Detect which cell encompasses the target text, then output its [x, y] center coordinate. 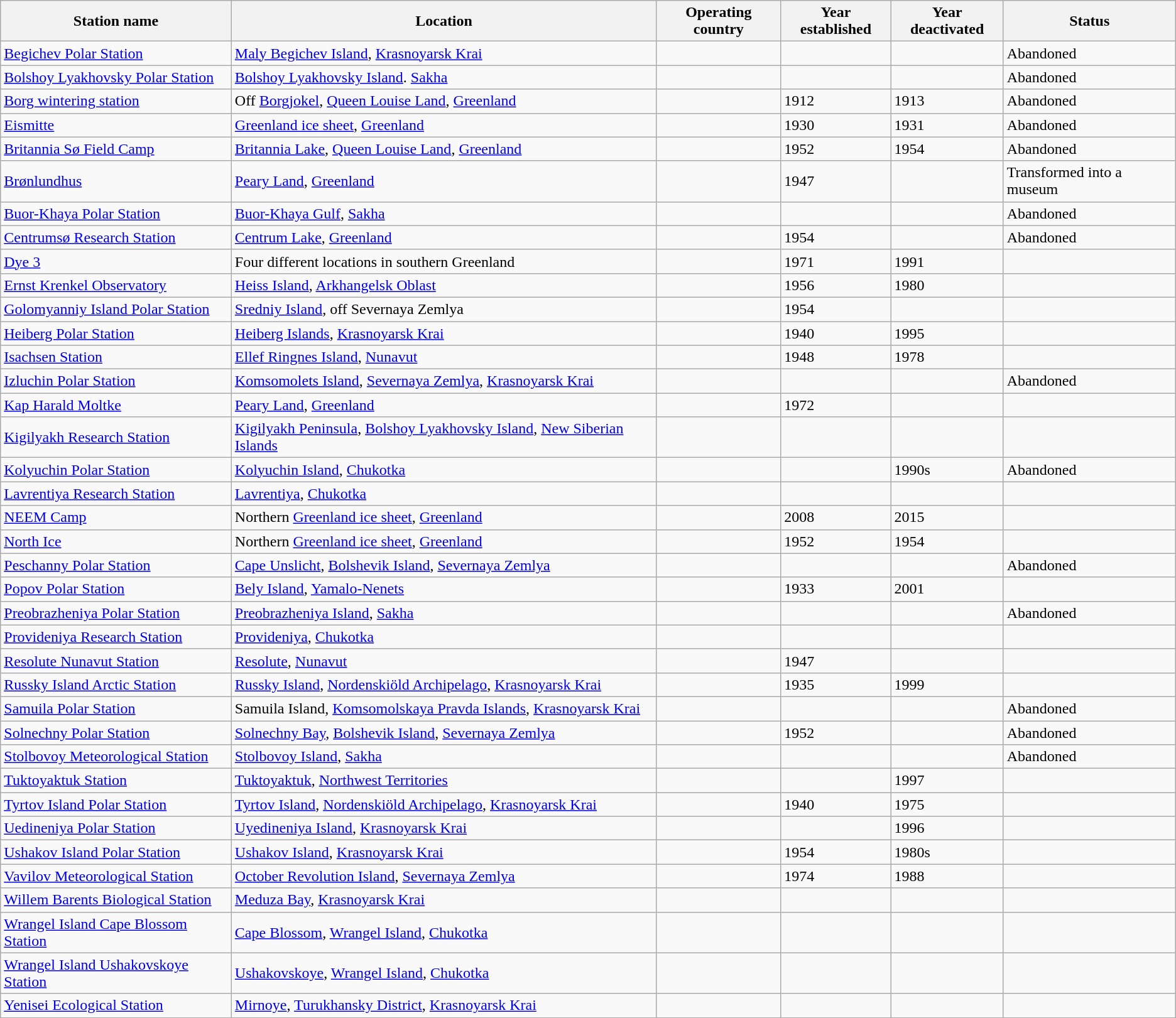
1997 [947, 781]
October Revolution Island, Severnaya Zemlya [444, 876]
Russky Island Arctic Station [116, 685]
Izluchin Polar Station [116, 381]
Stolbovoy Island, Sakha [444, 757]
Bolshoy Lyakhovsky Island. Sakha [444, 77]
Provideniya, Chukotka [444, 637]
Centrum Lake, Greenland [444, 237]
Willem Barents Biological Station [116, 900]
Vavilov Meteorological Station [116, 876]
Four different locations in southern Greenland [444, 261]
Heiberg Polar Station [116, 333]
Bolshoy Lyakhovsky Polar Station [116, 77]
Kigilyakh Research Station [116, 437]
Bely Island, Yamalo-Nenets [444, 589]
Operating country [719, 21]
Kap Harald Moltke [116, 405]
Ellef Ringnes Island, Nunavut [444, 357]
Uedineniya Polar Station [116, 828]
1948 [836, 357]
Maly Begichev Island, Krasnoyarsk Krai [444, 53]
Britannia Lake, Queen Louise Land, Greenland [444, 149]
1980 [947, 285]
1933 [836, 589]
Buor-Khaya Polar Station [116, 214]
Tyrtov Island, Nordenskiöld Archipelago, Krasnoyarsk Krai [444, 804]
1999 [947, 685]
Centrumsø Research Station [116, 237]
Solnechny Polar Station [116, 733]
Lavrentiya Research Station [116, 494]
Status [1089, 21]
Samuila Island, Komsomolskaya Pravda Islands, Krasnoyarsk Krai [444, 708]
Begichev Polar Station [116, 53]
1935 [836, 685]
Transformed into a museum [1089, 181]
Ushakov Island, Krasnoyarsk Krai [444, 852]
1930 [836, 125]
Tuktoyaktuk, Northwest Territories [444, 781]
Kolyuchin Island, Chukotka [444, 470]
Resolute, Nunavut [444, 661]
Stolbovoy Meteorological Station [116, 757]
1971 [836, 261]
Preobrazheniya Polar Station [116, 613]
Meduza Bay, Krasnoyarsk Krai [444, 900]
Eismitte [116, 125]
Dye 3 [116, 261]
1972 [836, 405]
1912 [836, 101]
Ushakovskoye, Wrangel Island, Chukotka [444, 973]
1978 [947, 357]
1980s [947, 852]
1975 [947, 804]
Samuila Polar Station [116, 708]
Kigilyakh Peninsula, Bolshoy Lyakhovsky Island, New Siberian Islands [444, 437]
North Ice [116, 541]
1995 [947, 333]
Russky Island, Nordenskiöld Archipelago, Krasnoyarsk Krai [444, 685]
Sredniy Island, off Severnaya Zemlya [444, 309]
Heiberg Islands, Krasnoyarsk Krai [444, 333]
2015 [947, 517]
1996 [947, 828]
2001 [947, 589]
Location [444, 21]
1913 [947, 101]
Golomyanniy Island Polar Station [116, 309]
1991 [947, 261]
Lavrentiya, Chukotka [444, 494]
Heiss Island, Arkhangelsk Oblast [444, 285]
Greenland ice sheet, Greenland [444, 125]
Uyedineniya Island, Krasnoyarsk Krai [444, 828]
Britannia Sø Field Camp [116, 149]
Buor-Khaya Gulf, Sakha [444, 214]
Provideniya Research Station [116, 637]
Preobrazheniya Island, Sakha [444, 613]
Cape Blossom, Wrangel Island, Chukotka [444, 932]
1990s [947, 470]
Year established [836, 21]
NEEM Camp [116, 517]
Solnechny Bay, Bolshevik Island, Severnaya Zemlya [444, 733]
1956 [836, 285]
Isachsen Station [116, 357]
Off Borgjokel, Queen Louise Land, Greenland [444, 101]
Peschanny Polar Station [116, 565]
Resolute Nunavut Station [116, 661]
Komsomolets Island, Severnaya Zemlya, Krasnoyarsk Krai [444, 381]
Tyrtov Island Polar Station [116, 804]
Yenisei Ecological Station [116, 1005]
Ernst Krenkel Observatory [116, 285]
Popov Polar Station [116, 589]
Kolyuchin Polar Station [116, 470]
Wrangel Island Cape Blossom Station [116, 932]
1988 [947, 876]
Brønlundhus [116, 181]
1974 [836, 876]
Year deactivated [947, 21]
Borg wintering station [116, 101]
Ushakov Island Polar Station [116, 852]
Wrangel Island Ushakovskoye Station [116, 973]
2008 [836, 517]
Mirnoye, Turukhansky District, Krasnoyarsk Krai [444, 1005]
Cape Unslicht, Bolshevik Island, Severnaya Zemlya [444, 565]
1931 [947, 125]
Station name [116, 21]
Tuktoyaktuk Station [116, 781]
